Identify which cell holds the provided text, then report its (x, y) central coordinate. 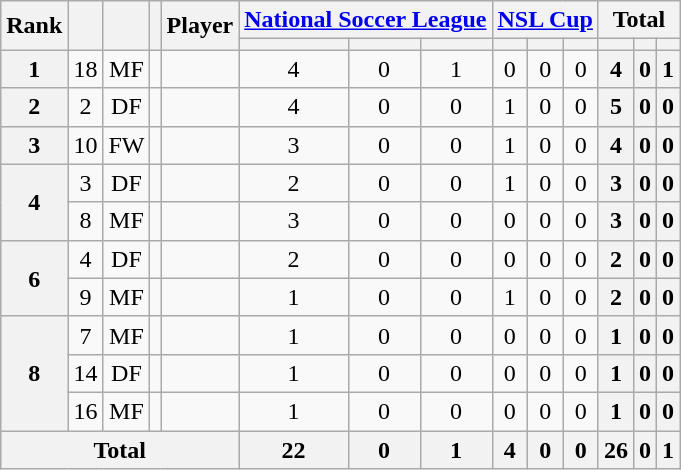
FW (126, 145)
NSL Cup (545, 20)
14 (86, 373)
Rank (34, 26)
18 (86, 69)
16 (86, 411)
7 (86, 335)
National Soccer League (366, 20)
6 (34, 278)
22 (294, 449)
9 (86, 297)
5 (616, 107)
Player (200, 26)
26 (616, 449)
10 (86, 145)
